From the cell containing the given text, extract its center point as [X, Y] coordinate. 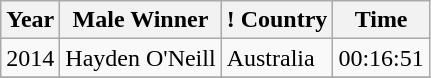
2014 [30, 58]
Australia [277, 58]
00:16:51 [381, 58]
Time [381, 20]
Hayden O'Neill [140, 58]
! Country [277, 20]
Male Winner [140, 20]
Year [30, 20]
